Determine the (X, Y) coordinate at the center of the cell enclosing the given text.  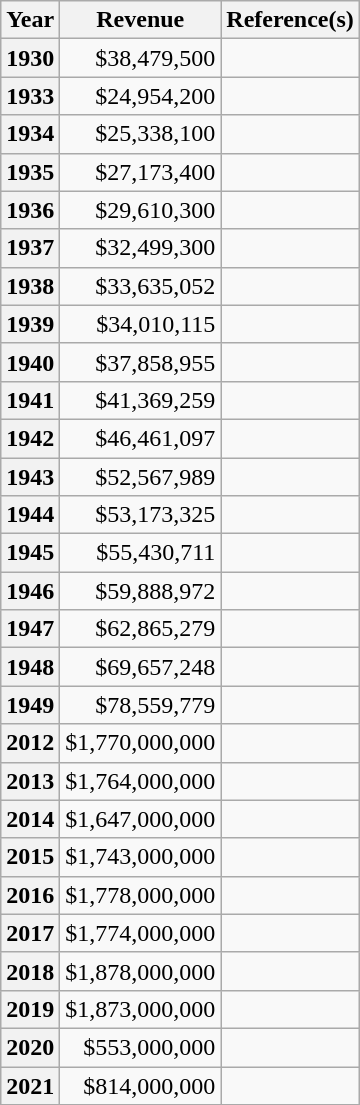
2016 (30, 895)
Year (30, 20)
$62,865,279 (140, 629)
$59,888,972 (140, 591)
$27,173,400 (140, 172)
1937 (30, 248)
1945 (30, 553)
$1,873,000,000 (140, 1009)
$1,778,000,000 (140, 895)
1936 (30, 210)
1934 (30, 134)
$41,369,259 (140, 400)
$78,559,779 (140, 705)
$24,954,200 (140, 96)
2014 (30, 819)
$29,610,300 (140, 210)
$55,430,711 (140, 553)
1941 (30, 400)
1942 (30, 438)
$37,858,955 (140, 362)
$1,774,000,000 (140, 933)
1949 (30, 705)
$69,657,248 (140, 667)
1938 (30, 286)
$814,000,000 (140, 1085)
1933 (30, 96)
2021 (30, 1085)
1940 (30, 362)
2018 (30, 971)
1939 (30, 324)
2015 (30, 857)
$1,764,000,000 (140, 781)
2017 (30, 933)
$38,479,500 (140, 58)
2012 (30, 743)
$1,770,000,000 (140, 743)
1943 (30, 477)
$25,338,100 (140, 134)
2019 (30, 1009)
$32,499,300 (140, 248)
$553,000,000 (140, 1047)
$1,743,000,000 (140, 857)
$33,635,052 (140, 286)
$52,567,989 (140, 477)
$46,461,097 (140, 438)
Revenue (140, 20)
1946 (30, 591)
1944 (30, 515)
$53,173,325 (140, 515)
Reference(s) (290, 20)
2013 (30, 781)
1947 (30, 629)
1930 (30, 58)
1935 (30, 172)
$1,647,000,000 (140, 819)
$1,878,000,000 (140, 971)
2020 (30, 1047)
$34,010,115 (140, 324)
1948 (30, 667)
